Locate the cell with the specified text and output its [x, y] center coordinate. 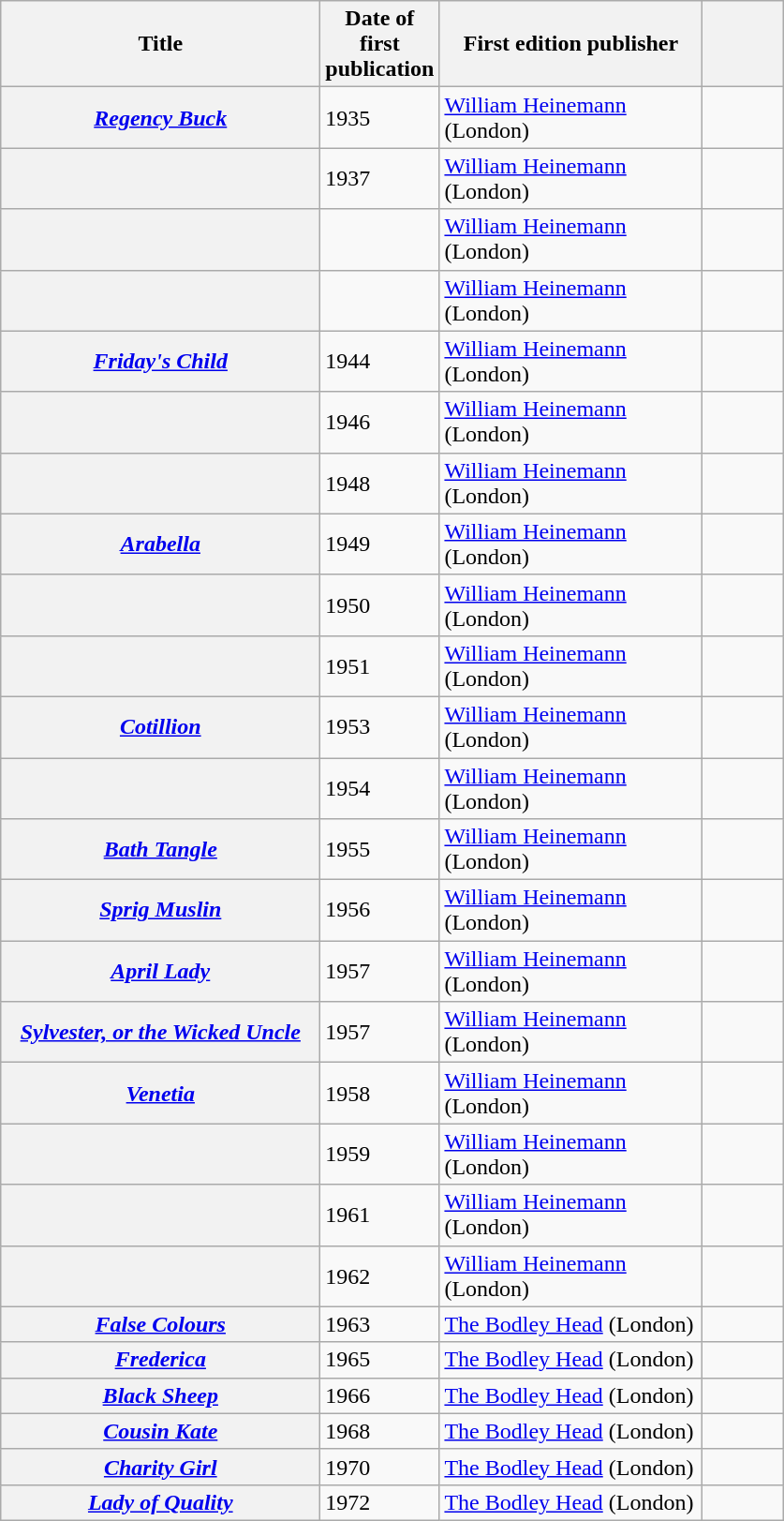
Sprig Muslin [161, 911]
1949 [380, 544]
Title [161, 44]
Venetia [161, 1093]
1961 [380, 1215]
1948 [380, 484]
1972 [380, 1502]
Date of firstpublication [380, 44]
1950 [380, 605]
Bath Tangle [161, 849]
1951 [380, 665]
Sylvester, or the Wicked Uncle [161, 1033]
1963 [380, 1324]
April Lady [161, 971]
Cotillion [161, 727]
1965 [380, 1360]
1970 [380, 1467]
1968 [380, 1431]
1955 [380, 849]
Regency Buck [161, 118]
Arabella [161, 544]
1956 [380, 911]
Black Sheep [161, 1395]
False Colours [161, 1324]
1935 [380, 118]
Friday's Child [161, 362]
Cousin Kate [161, 1431]
1954 [380, 787]
1959 [380, 1155]
1962 [380, 1276]
1966 [380, 1395]
Charity Girl [161, 1467]
1946 [380, 422]
1953 [380, 727]
Lady of Quality [161, 1502]
First edition publisher [571, 44]
1944 [380, 362]
1937 [380, 178]
Frederica [161, 1360]
1958 [380, 1093]
